Locate the cell with the specified text and output its (x, y) center coordinate. 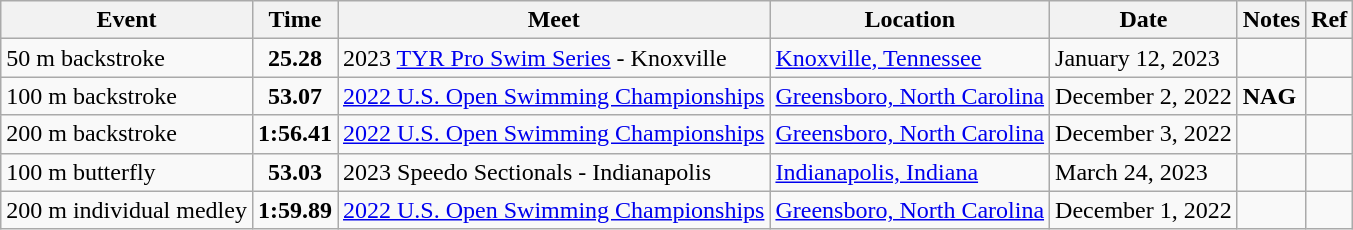
Time (294, 20)
Date (1144, 20)
Meet (554, 20)
200 m individual medley (127, 210)
March 24, 2023 (1144, 172)
25.28 (294, 58)
50 m backstroke (127, 58)
200 m backstroke (127, 134)
1:56.41 (294, 134)
100 m backstroke (127, 96)
1:59.89 (294, 210)
Notes (1271, 20)
53.07 (294, 96)
January 12, 2023 (1144, 58)
Ref (1330, 20)
December 3, 2022 (1144, 134)
2023 Speedo Sectionals - Indianapolis (554, 172)
Location (910, 20)
100 m butterfly (127, 172)
53.03 (294, 172)
Indianapolis, Indiana (910, 172)
Event (127, 20)
December 2, 2022 (1144, 96)
Knoxville, Tennessee (910, 58)
2023 TYR Pro Swim Series - Knoxville (554, 58)
NAG (1271, 96)
December 1, 2022 (1144, 210)
